Determine the [X, Y] coordinate at the center of the cell enclosing the given text.  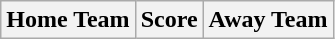
Home Team [68, 20]
Away Team [268, 20]
Score [169, 20]
